Pinpoint the cell where the given text exists, returning its [x, y] midpoint coordinate. 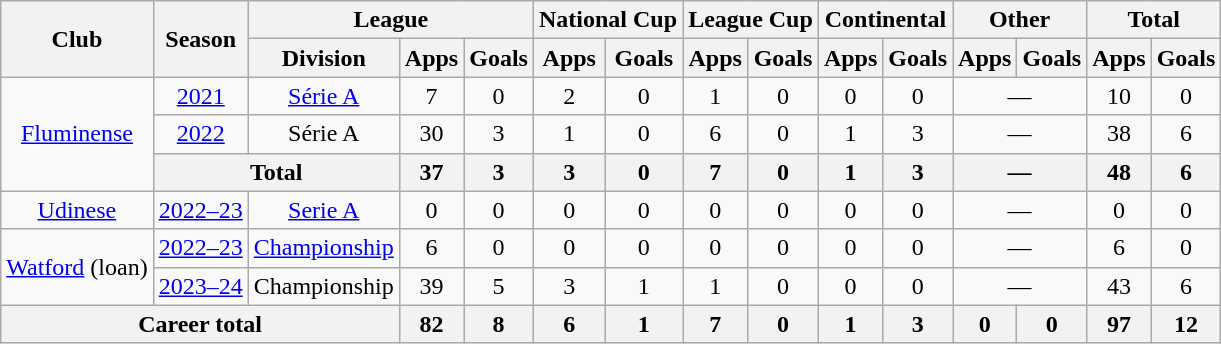
Fluminense [77, 134]
League Cup [751, 20]
Watford (loan) [77, 267]
2021 [200, 96]
2022 [200, 134]
Other [1020, 20]
Career total [200, 324]
2023–24 [200, 286]
Division [324, 58]
Season [200, 39]
37 [431, 172]
97 [1119, 324]
10 [1119, 96]
Serie A [324, 210]
12 [1186, 324]
Udinese [77, 210]
48 [1119, 172]
Club [77, 39]
82 [431, 324]
39 [431, 286]
43 [1119, 286]
League [390, 20]
5 [499, 286]
30 [431, 134]
38 [1119, 134]
Continental [885, 20]
National Cup [608, 20]
8 [499, 324]
2 [569, 96]
